Search for the cell housing the specified text and yield its (x, y) center coordinate. 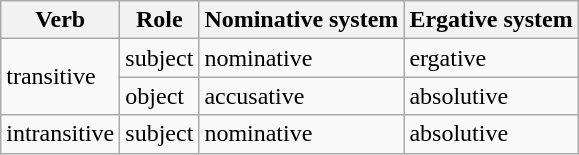
ergative (491, 58)
Nominative system (302, 20)
accusative (302, 96)
object (160, 96)
Ergative system (491, 20)
Role (160, 20)
Verb (60, 20)
transitive (60, 77)
intransitive (60, 134)
